Search for the cell housing the specified text and yield its [x, y] center coordinate. 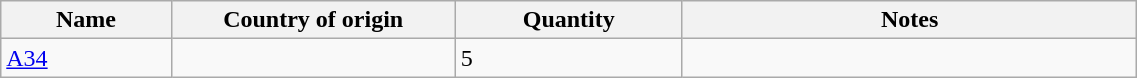
Name [86, 20]
Quantity [568, 20]
5 [568, 58]
Country of origin [313, 20]
A34 [86, 58]
Notes [909, 20]
